Detect which cell encompasses the target text, then output its [X, Y] center coordinate. 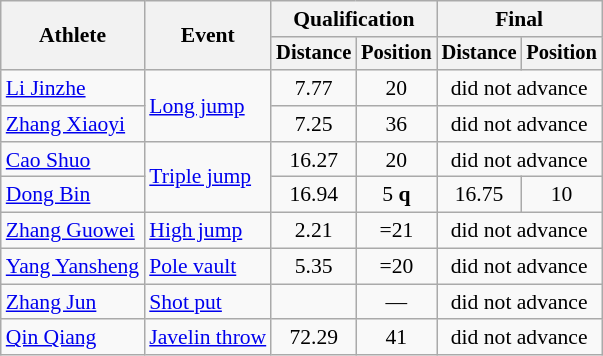
Triple jump [208, 178]
16.27 [314, 160]
Dong Bin [72, 195]
10 [561, 195]
=21 [396, 231]
Pole vault [208, 267]
16.94 [314, 195]
5 q [396, 195]
=20 [396, 267]
Final [520, 19]
Athlete [72, 36]
Zhang Xiaoyi [72, 124]
Javelin throw [208, 338]
16.75 [480, 195]
7.25 [314, 124]
41 [396, 338]
5.35 [314, 267]
Shot put [208, 302]
Yang Yansheng [72, 267]
2.21 [314, 231]
Qualification [354, 19]
Zhang Jun [72, 302]
72.29 [314, 338]
Zhang Guowei [72, 231]
Li Jinzhe [72, 88]
36 [396, 124]
7.77 [314, 88]
Long jump [208, 106]
— [396, 302]
Cao Shuo [72, 160]
Qin Qiang [72, 338]
High jump [208, 231]
Event [208, 36]
